Output the [x, y] coordinate of the center of the cell containing the given text.  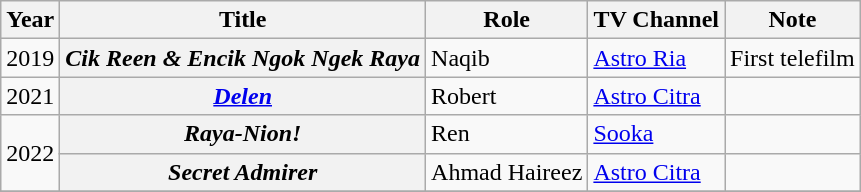
Naqib [507, 58]
Ren [507, 134]
2019 [30, 58]
Sooka [656, 134]
2022 [30, 153]
Note [793, 20]
Cik Reen & Encik Ngok Ngek Raya [243, 58]
Ahmad Haireez [507, 172]
Robert [507, 96]
Raya-Nion! [243, 134]
First telefilm [793, 58]
Year [30, 20]
Role [507, 20]
Delen [243, 96]
Secret Admirer [243, 172]
Title [243, 20]
Astro Ria [656, 58]
TV Channel [656, 20]
2021 [30, 96]
